For the text-containing cell, return its midpoint in [x, y] coordinate format. 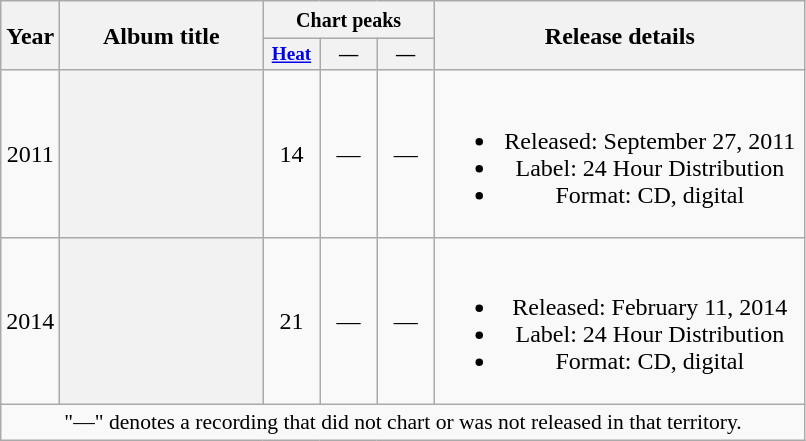
"—" denotes a recording that did not chart or was not released in that territory. [404, 423]
2011 [30, 154]
14 [292, 154]
Released: September 27, 2011Label: 24 Hour DistributionFormat: CD, digital [620, 154]
2014 [30, 322]
21 [292, 322]
Released: February 11, 2014Label: 24 Hour DistributionFormat: CD, digital [620, 322]
Release details [620, 36]
Year [30, 36]
Album title [162, 36]
Chart peaks [348, 20]
Heat [292, 55]
